Find where the given text appears and provide that cell's center as [X, Y] coordinate. 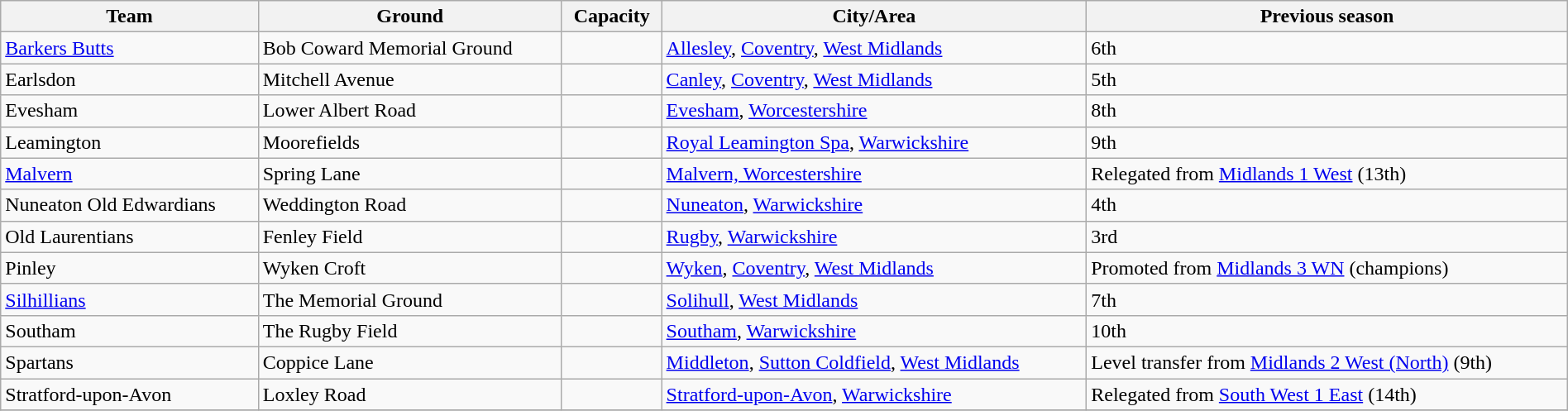
Coppice Lane [410, 362]
The Rugby Field [410, 331]
Allesley, Coventry, West Midlands [874, 48]
8th [1327, 111]
6th [1327, 48]
Old Laurentians [129, 237]
Previous season [1327, 17]
Relegated from South West 1 East (14th) [1327, 394]
Southam [129, 331]
Wyken, Coventry, West Midlands [874, 268]
Bob Coward Memorial Ground [410, 48]
Pinley [129, 268]
Barkers Butts [129, 48]
Wyken Croft [410, 268]
Canley, Coventry, West Midlands [874, 79]
Royal Leamington Spa, Warwickshire [874, 142]
4th [1327, 205]
Solihull, West Midlands [874, 299]
City/Area [874, 17]
9th [1327, 142]
Stratford-upon-Avon [129, 394]
Spartans [129, 362]
Fenley Field [410, 237]
Earlsdon [129, 79]
Middleton, Sutton Coldfield, West Midlands [874, 362]
Ground [410, 17]
Silhillians [129, 299]
Southam, Warwickshire [874, 331]
Malvern, Worcestershire [874, 174]
Rugby, Warwickshire [874, 237]
3rd [1327, 237]
Lower Albert Road [410, 111]
7th [1327, 299]
Malvern [129, 174]
Nuneaton Old Edwardians [129, 205]
Level transfer from Midlands 2 West (North) (9th) [1327, 362]
10th [1327, 331]
Promoted from Midlands 3 WN (champions) [1327, 268]
Weddington Road [410, 205]
Nuneaton, Warwickshire [874, 205]
Moorefields [410, 142]
Stratford-upon-Avon, Warwickshire [874, 394]
The Memorial Ground [410, 299]
Capacity [612, 17]
Team [129, 17]
Mitchell Avenue [410, 79]
Evesham, Worcestershire [874, 111]
Leamington [129, 142]
Relegated from Midlands 1 West (13th) [1327, 174]
Evesham [129, 111]
Spring Lane [410, 174]
Loxley Road [410, 394]
5th [1327, 79]
